Find where the given text appears and provide that cell's center as [x, y] coordinate. 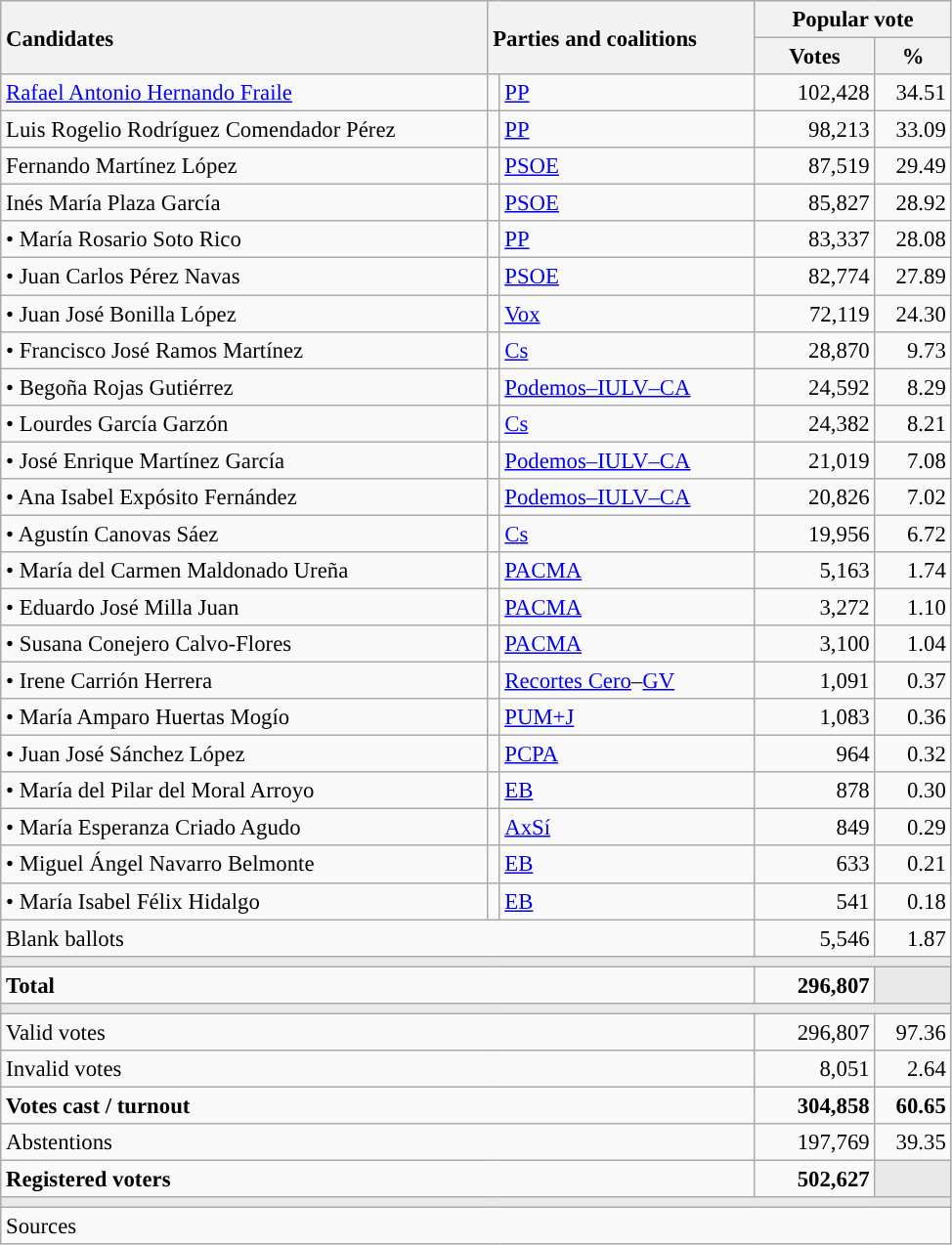
Candidates [244, 37]
PUM+J [627, 717]
1.04 [913, 644]
87,519 [815, 166]
21,019 [815, 460]
Rafael Antonio Hernando Fraile [244, 93]
Parties and coalitions [622, 37]
83,337 [815, 239]
5,546 [815, 938]
0.30 [913, 791]
102,428 [815, 93]
502,627 [815, 1180]
Valid votes [377, 1032]
• Francisco José Ramos Martínez [244, 350]
Luis Rogelio Rodríguez Comendador Pérez [244, 130]
• Juan Carlos Pérez Navas [244, 277]
• Begoña Rojas Gutiérrez [244, 387]
PCPA [627, 754]
• Ana Isabel Expósito Fernández [244, 497]
Votes cast / turnout [377, 1105]
197,769 [815, 1142]
878 [815, 791]
1,091 [815, 681]
633 [815, 865]
8.21 [913, 423]
• Agustín Canovas Sáez [244, 534]
39.35 [913, 1142]
• María Esperanza Criado Agudo [244, 828]
97.36 [913, 1032]
0.21 [913, 865]
19,956 [815, 534]
1.74 [913, 571]
• Irene Carrión Herrera [244, 681]
• Miguel Ángel Navarro Belmonte [244, 865]
7.02 [913, 497]
• María del Pilar del Moral Arroyo [244, 791]
28,870 [815, 350]
Abstentions [377, 1142]
85,827 [815, 203]
28.92 [913, 203]
Vox [627, 314]
1,083 [815, 717]
9.73 [913, 350]
20,826 [815, 497]
Fernando Martínez López [244, 166]
Recortes Cero–GV [627, 681]
AxSí [627, 828]
964 [815, 754]
• Susana Conejero Calvo-Flores [244, 644]
0.36 [913, 717]
• José Enrique Martínez García [244, 460]
Invalid votes [377, 1069]
7.08 [913, 460]
% [913, 57]
5,163 [815, 571]
Registered voters [377, 1180]
33.09 [913, 130]
6.72 [913, 534]
• Juan José Sánchez López [244, 754]
1.87 [913, 938]
Blank ballots [377, 938]
0.18 [913, 901]
24,592 [815, 387]
28.08 [913, 239]
1.10 [913, 607]
72,119 [815, 314]
• Eduardo José Milla Juan [244, 607]
0.29 [913, 828]
82,774 [815, 277]
Total [377, 985]
98,213 [815, 130]
• María Isabel Félix Hidalgo [244, 901]
24,382 [815, 423]
• María Rosario Soto Rico [244, 239]
8,051 [815, 1069]
• María Amparo Huertas Mogío [244, 717]
Inés María Plaza García [244, 203]
2.64 [913, 1069]
34.51 [913, 93]
• María del Carmen Maldonado Ureña [244, 571]
24.30 [913, 314]
8.29 [913, 387]
304,858 [815, 1105]
• Juan José Bonilla López [244, 314]
3,100 [815, 644]
• Lourdes García Garzón [244, 423]
0.32 [913, 754]
849 [815, 828]
27.89 [913, 277]
Votes [815, 57]
Sources [476, 1226]
29.49 [913, 166]
60.65 [913, 1105]
3,272 [815, 607]
0.37 [913, 681]
541 [815, 901]
Popular vote [852, 20]
